Return the (X, Y) coordinate for the center point of the cell that contains the specified text.  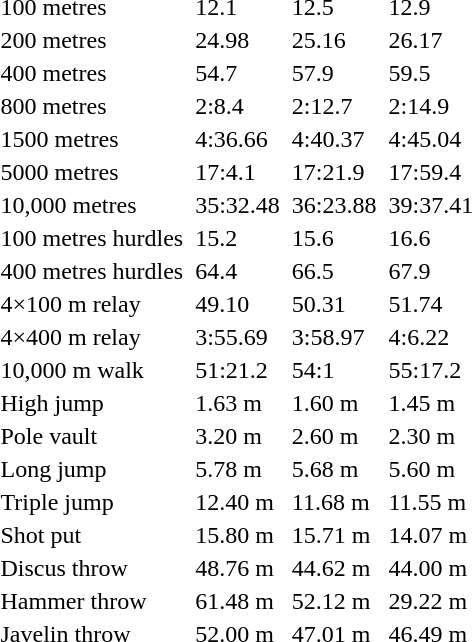
66.5 (334, 271)
17:4.1 (238, 172)
11.68 m (334, 502)
35:32.48 (238, 205)
5.68 m (334, 469)
57.9 (334, 73)
54:1 (334, 370)
48.76 m (238, 568)
4:36.66 (238, 139)
2:8.4 (238, 106)
44.62 m (334, 568)
15.2 (238, 238)
1.63 m (238, 403)
2:12.7 (334, 106)
36:23.88 (334, 205)
52.12 m (334, 601)
1.60 m (334, 403)
61.48 m (238, 601)
15.80 m (238, 535)
2.60 m (334, 436)
51:21.2 (238, 370)
4:40.37 (334, 139)
25.16 (334, 40)
17:21.9 (334, 172)
3.20 m (238, 436)
64.4 (238, 271)
15.71 m (334, 535)
12.40 m (238, 502)
5.78 m (238, 469)
3:55.69 (238, 337)
49.10 (238, 304)
3:58.97 (334, 337)
24.98 (238, 40)
50.31 (334, 304)
54.7 (238, 73)
15.6 (334, 238)
